Search for the cell housing the specified text and yield its (x, y) center coordinate. 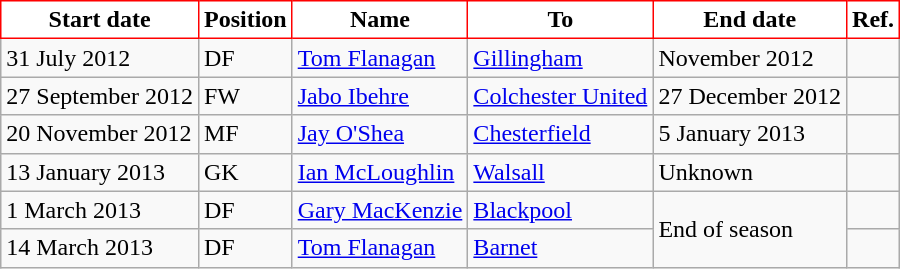
Start date (100, 20)
Barnet (560, 248)
Gillingham (560, 58)
Ref. (874, 20)
27 December 2012 (750, 96)
End date (750, 20)
End of season (750, 229)
To (560, 20)
FW (245, 96)
Colchester United (560, 96)
Jabo Ibehre (380, 96)
27 September 2012 (100, 96)
31 July 2012 (100, 58)
Ian McLoughlin (380, 172)
Name (380, 20)
Gary MacKenzie (380, 210)
20 November 2012 (100, 134)
14 March 2013 (100, 248)
November 2012 (750, 58)
13 January 2013 (100, 172)
Chesterfield (560, 134)
Blackpool (560, 210)
GK (245, 172)
5 January 2013 (750, 134)
Walsall (560, 172)
Unknown (750, 172)
1 March 2013 (100, 210)
MF (245, 134)
Position (245, 20)
Jay O'Shea (380, 134)
